Find where the given text appears and provide that cell's center as [x, y] coordinate. 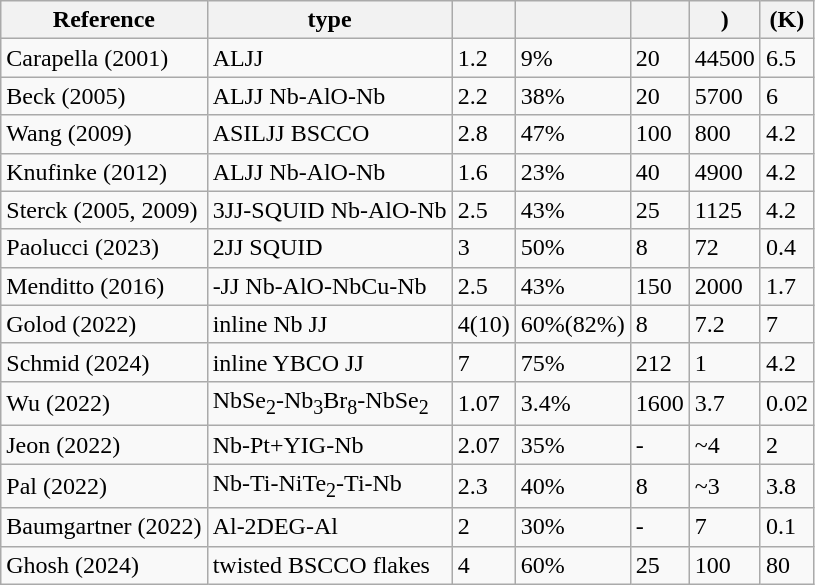
type [330, 20]
0.1 [786, 527]
60%(82%) [572, 324]
3JJ-SQUID Nb-AlO-Nb [330, 210]
Jeon (2022) [104, 445]
ASILJJ BSCCO [330, 134]
Schmid (2024) [104, 362]
Golod (2022) [104, 324]
Beck (2005) [104, 96]
4900 [724, 172]
twisted BSCCO flakes [330, 565]
Baumgartner (2022) [104, 527]
Al-2DEG-Al [330, 527]
6.5 [786, 58]
Sterck (2005, 2009) [104, 210]
Ghosh (2024) [104, 565]
3.7 [724, 403]
30% [572, 527]
60% [572, 565]
inline YBCO JJ [330, 362]
Reference [104, 20]
Paolucci (2023) [104, 248]
~3 [724, 486]
38% [572, 96]
2JJ SQUID [330, 248]
Wang (2009) [104, 134]
-JJ Nb-AlO-NbCu-Nb [330, 286]
Nb-Pt+YIG-Nb [330, 445]
3.4% [572, 403]
23% [572, 172]
) [724, 20]
2.2 [484, 96]
Carapella (2001) [104, 58]
NbSe2-Nb3Br8-NbSe2 [330, 403]
inline Nb JJ [330, 324]
212 [660, 362]
2.3 [484, 486]
1125 [724, 210]
150 [660, 286]
7.2 [724, 324]
2.8 [484, 134]
5700 [724, 96]
40 [660, 172]
2.07 [484, 445]
4 [484, 565]
75% [572, 362]
~4 [724, 445]
800 [724, 134]
Menditto (2016) [104, 286]
44500 [724, 58]
0.02 [786, 403]
1600 [660, 403]
Pal (2022) [104, 486]
(K) [786, 20]
50% [572, 248]
1.7 [786, 286]
6 [786, 96]
47% [572, 134]
Wu (2022) [104, 403]
2000 [724, 286]
40% [572, 486]
80 [786, 565]
0.4 [786, 248]
1 [724, 362]
3.8 [786, 486]
Nb-Ti-NiTe2-Ti-Nb [330, 486]
9% [572, 58]
Knufinke (2012) [104, 172]
1.07 [484, 403]
35% [572, 445]
1.2 [484, 58]
1.6 [484, 172]
3 [484, 248]
4(10) [484, 324]
ALJJ [330, 58]
72 [724, 248]
